Find where the given text appears and provide that cell's center as [x, y] coordinate. 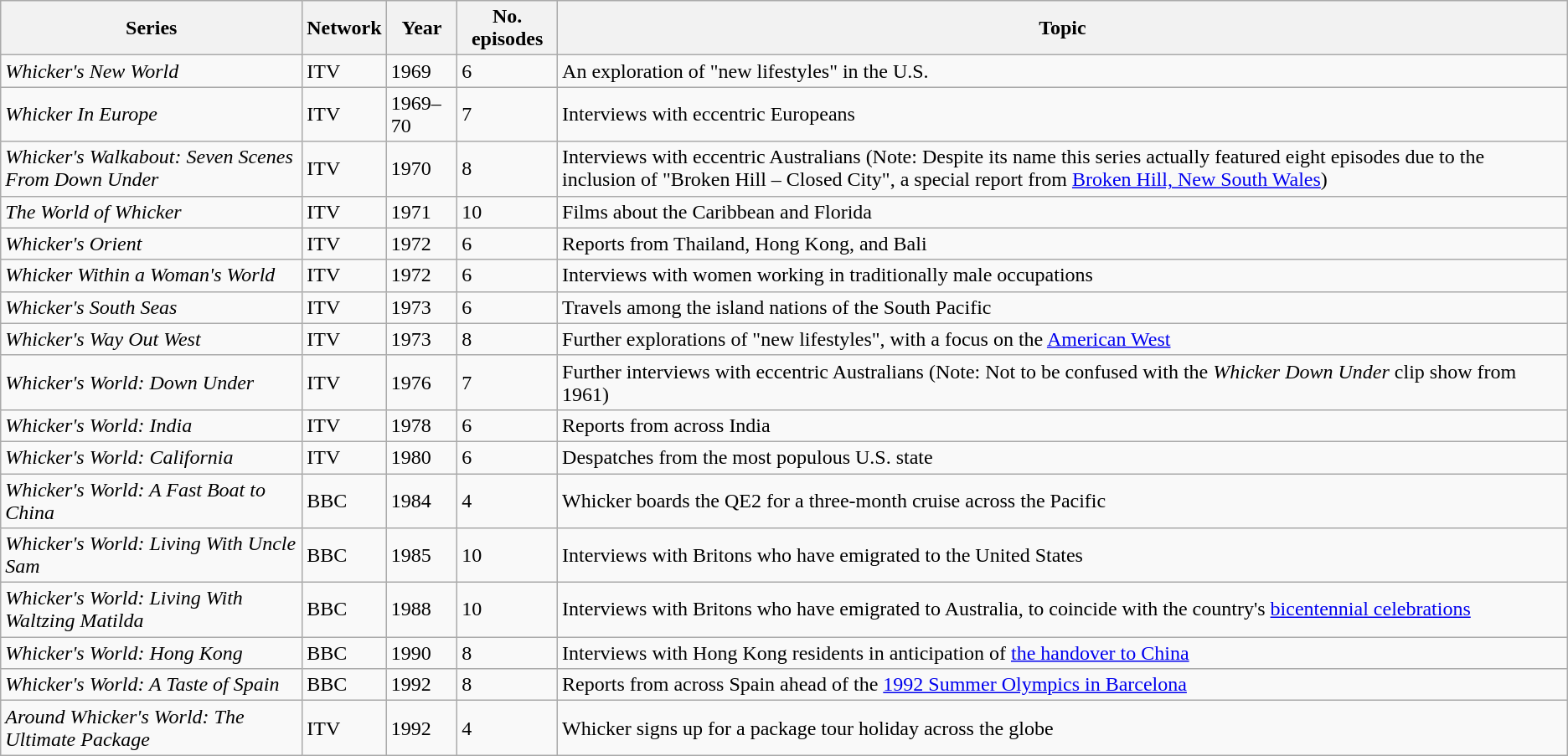
1976 [422, 382]
Whicker's Walkabout: Seven Scenes From Down Under [152, 169]
Whicker's Way Out West [152, 339]
Whicker signs up for a package tour holiday across the globe [1063, 728]
Whicker boards the QE2 for a three-month cruise across the Pacific [1063, 501]
1990 [422, 653]
Interviews with Britons who have emigrated to the United States [1063, 556]
Further interviews with eccentric Australians (Note: Not to be confused with the Whicker Down Under clip show from 1961) [1063, 382]
Despatches from the most populous U.S. state [1063, 457]
Films about the Caribbean and Florida [1063, 212]
The World of Whicker [152, 212]
1988 [422, 609]
Reports from across Spain ahead of the 1992 Summer Olympics in Barcelona [1063, 685]
Whicker's New World [152, 71]
Network [344, 28]
Reports from Thailand, Hong Kong, and Bali [1063, 244]
Whicker Within a Woman's World [152, 275]
Whicker's World: California [152, 457]
Whicker's World: A Fast Boat to China [152, 501]
No. episodes [508, 28]
Interviews with Britons who have emigrated to Australia, to coincide with the country's bicentennial celebrations [1063, 609]
Interviews with women working in traditionally male occupations [1063, 275]
Whicker's World: India [152, 425]
Whicker's World: Down Under [152, 382]
Series [152, 28]
Year [422, 28]
Whicker's World: Living With Waltzing Matilda [152, 609]
Reports from across India [1063, 425]
An exploration of "new lifestyles" in the U.S. [1063, 71]
Further explorations of "new lifestyles", with a focus on the American West [1063, 339]
Around Whicker's World: The Ultimate Package [152, 728]
Whicker's World: Hong Kong [152, 653]
1969–70 [422, 114]
1985 [422, 556]
Topic [1063, 28]
1971 [422, 212]
1984 [422, 501]
1980 [422, 457]
Whicker's South Seas [152, 307]
Whicker In Europe [152, 114]
1978 [422, 425]
1970 [422, 169]
1969 [422, 71]
Travels among the island nations of the South Pacific [1063, 307]
Interviews with eccentric Europeans [1063, 114]
Interviews with Hong Kong residents in anticipation of the handover to China [1063, 653]
Whicker's World: A Taste of Spain [152, 685]
Whicker's Orient [152, 244]
Whicker's World: Living With Uncle Sam [152, 556]
